From the cell containing the given text, extract its center point as [x, y] coordinate. 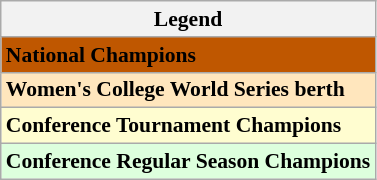
National Champions [188, 55]
Women's College World Series berth [188, 90]
Conference Tournament Champions [188, 126]
Conference Regular Season Champions [188, 162]
Legend [188, 19]
